Pinpoint the cell where the given text exists, returning its [X, Y] midpoint coordinate. 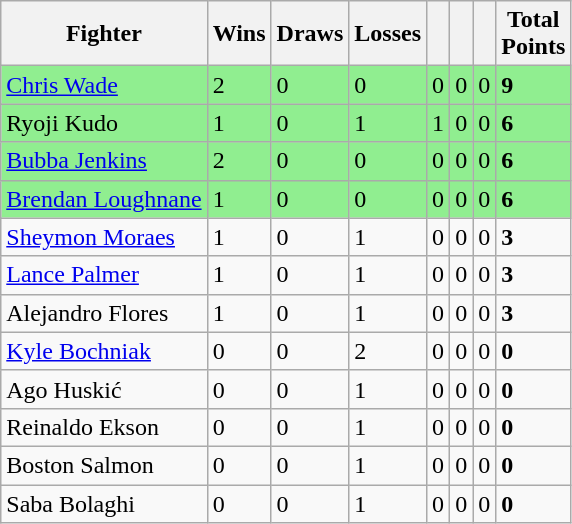
Saba Bolaghi [104, 503]
Kyle Bochniak [104, 351]
Fighter [104, 34]
Draws [310, 34]
Total Points [534, 34]
Brendan Loughnane [104, 199]
Ryoji Kudo [104, 123]
Sheymon Moraes [104, 237]
Ago Huskić [104, 389]
Losses [388, 34]
Reinaldo Ekson [104, 427]
Alejandro Flores [104, 313]
Chris Wade [104, 85]
Bubba Jenkins [104, 161]
9 [534, 85]
Lance Palmer [104, 275]
Boston Salmon [104, 465]
Wins [239, 34]
